Detect which cell encompasses the target text, then output its (X, Y) center coordinate. 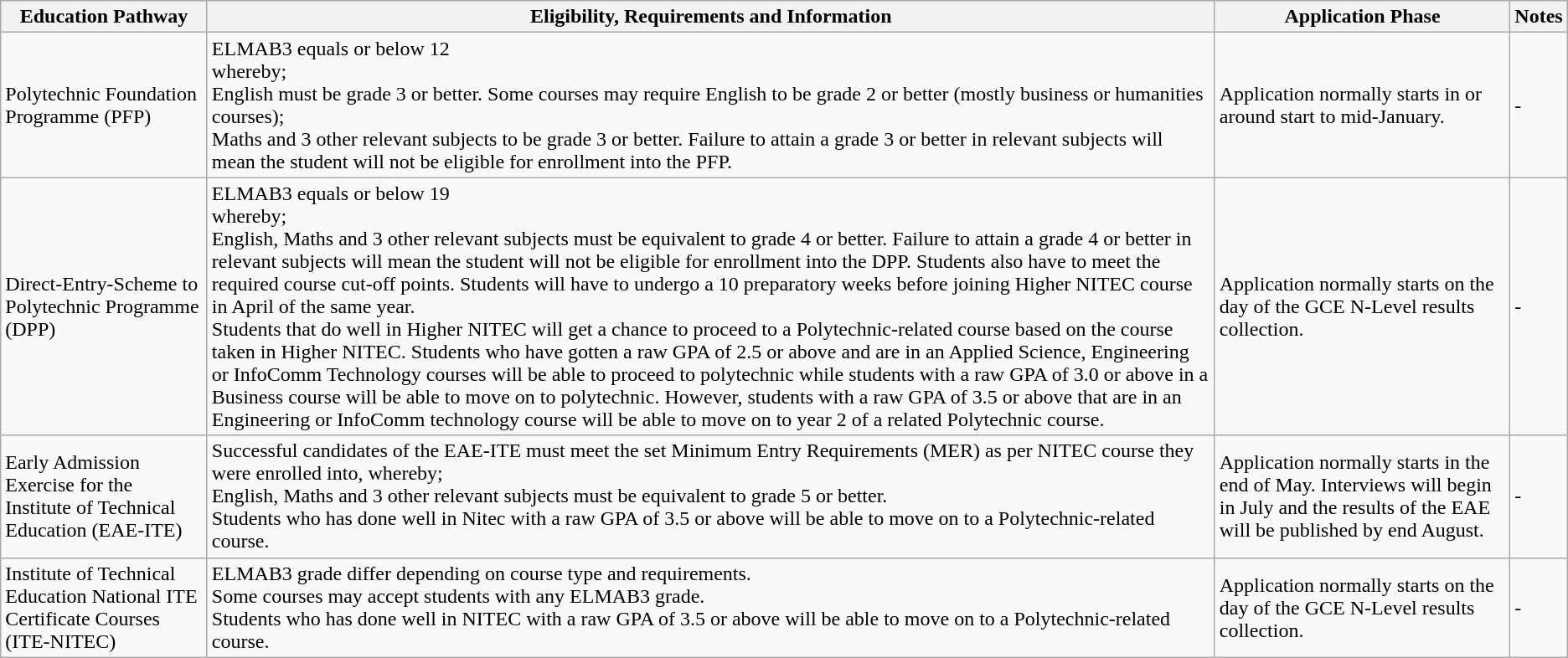
Application Phase (1362, 17)
Early Admission Exercise for the Institute of Technical Education (EAE-ITE) (104, 496)
Polytechnic Foundation Programme (PFP) (104, 105)
Eligibility, Requirements and Information (710, 17)
Institute of Technical Education National ITE Certificate Courses (ITE-NITEC) (104, 608)
Application normally starts in or around start to mid-January. (1362, 105)
Application normally starts in the end of May. Interviews will begin in July and the results of the EAE will be published by end August. (1362, 496)
Notes (1539, 17)
Direct-Entry-Scheme to Polytechnic Programme (DPP) (104, 306)
Education Pathway (104, 17)
